For the text-containing cell, return its midpoint in [X, Y] coordinate format. 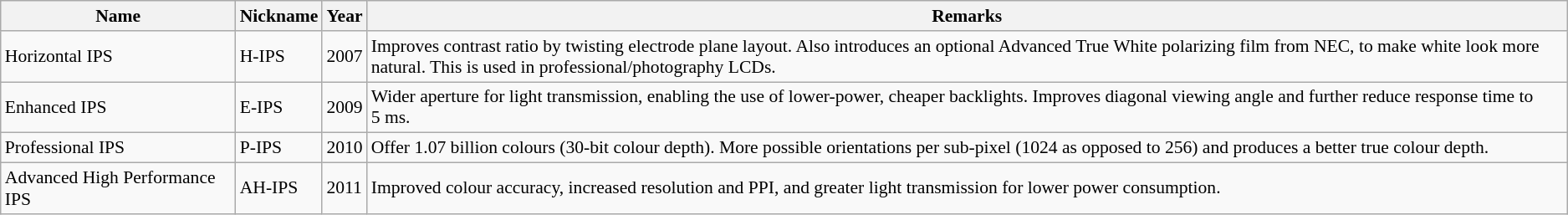
E-IPS [279, 107]
2009 [345, 107]
Professional IPS [119, 148]
Year [345, 16]
2007 [345, 57]
Nickname [279, 16]
Name [119, 16]
P-IPS [279, 148]
AH-IPS [279, 189]
Horizontal IPS [119, 57]
Enhanced IPS [119, 107]
2010 [345, 148]
Remarks [967, 16]
Advanced High Performance IPS [119, 189]
2011 [345, 189]
Improved colour accuracy, increased resolution and PPI, and greater light transmission for lower power consumption. [967, 189]
H-IPS [279, 57]
